Search for the cell housing the specified text and yield its (X, Y) center coordinate. 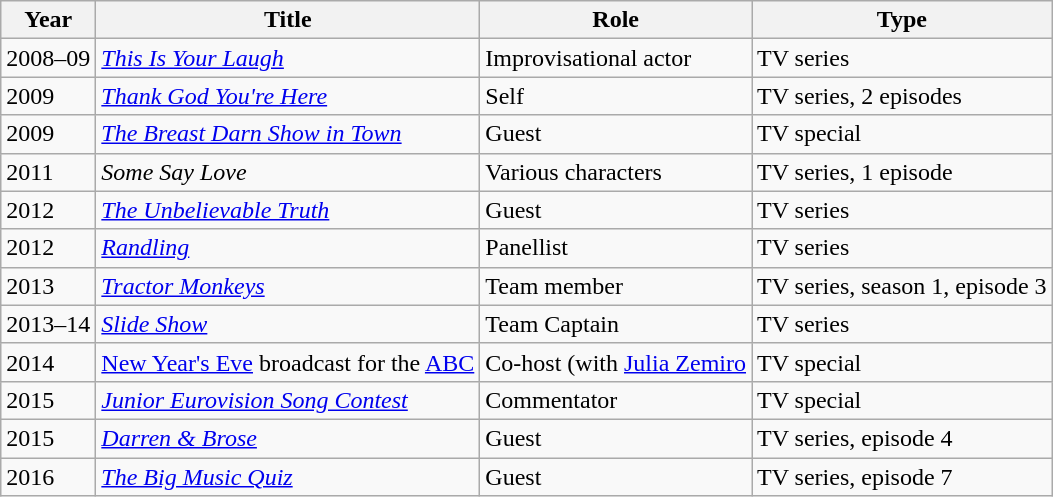
Tractor Monkeys (288, 286)
Slide Show (288, 324)
New Year's Eve broadcast for the ABC (288, 362)
Panellist (616, 248)
Team Captain (616, 324)
TV series, 1 episode (902, 172)
2011 (48, 172)
Co-host (with Julia Zemiro (616, 362)
Commentator (616, 400)
2013 (48, 286)
TV series, 2 episodes (902, 96)
The Breast Darn Show in Town (288, 134)
Darren & Brose (288, 438)
Type (902, 20)
Year (48, 20)
The Unbelievable Truth (288, 210)
2016 (48, 477)
This Is Your Laugh (288, 58)
Thank God You're Here (288, 96)
TV series, season 1, episode 3 (902, 286)
Junior Eurovision Song Contest (288, 400)
TV series, episode 4 (902, 438)
2008–09 (48, 58)
Some Say Love (288, 172)
Improvisational actor (616, 58)
The Big Music Quiz (288, 477)
Team member (616, 286)
Title (288, 20)
Randling (288, 248)
Self (616, 96)
2013–14 (48, 324)
2014 (48, 362)
Role (616, 20)
TV series, episode 7 (902, 477)
Various characters (616, 172)
